Search for the cell housing the specified text and yield its (x, y) center coordinate. 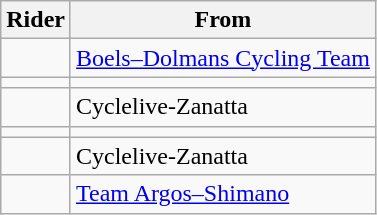
Team Argos–Shimano (222, 194)
From (222, 20)
Boels–Dolmans Cycling Team (222, 58)
Rider (36, 20)
